Capture the cell that displays the provided text and extract its (x, y) central coordinate. 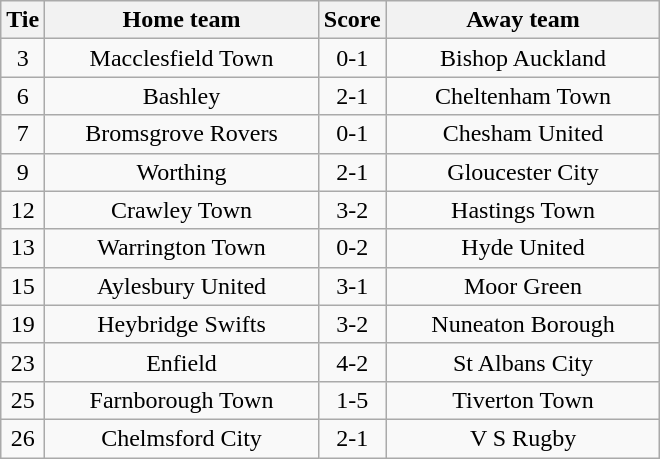
25 (23, 400)
Enfield (182, 362)
Tie (23, 20)
1-5 (352, 400)
13 (23, 248)
Away team (523, 20)
Cheltenham Town (523, 96)
Aylesbury United (182, 286)
Hastings Town (523, 210)
Tiverton Town (523, 400)
19 (23, 324)
26 (23, 438)
St Albans City (523, 362)
Nuneaton Borough (523, 324)
Crawley Town (182, 210)
Score (352, 20)
Hyde United (523, 248)
Worthing (182, 172)
Heybridge Swifts (182, 324)
23 (23, 362)
0-2 (352, 248)
Moor Green (523, 286)
3-1 (352, 286)
Chesham United (523, 134)
V S Rugby (523, 438)
15 (23, 286)
12 (23, 210)
Bishop Auckland (523, 58)
Farnborough Town (182, 400)
3 (23, 58)
Bromsgrove Rovers (182, 134)
Warrington Town (182, 248)
9 (23, 172)
Home team (182, 20)
7 (23, 134)
Chelmsford City (182, 438)
Gloucester City (523, 172)
4-2 (352, 362)
6 (23, 96)
Macclesfield Town (182, 58)
Bashley (182, 96)
